Find where the given text appears and provide that cell's center as (X, Y) coordinate. 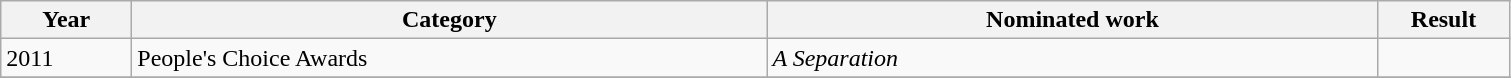
A Separation (1072, 58)
Nominated work (1072, 20)
2011 (66, 58)
Year (66, 20)
Category (450, 20)
Result (1444, 20)
People's Choice Awards (450, 58)
